Extract the (x, y) coordinate from the center of the cell holding the provided text.  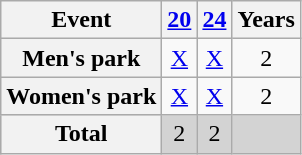
Men's park (82, 58)
Event (82, 20)
20 (180, 20)
Years (266, 20)
24 (214, 20)
Women's park (82, 96)
Total (82, 134)
